For the text-containing cell, return its midpoint in (x, y) coordinate format. 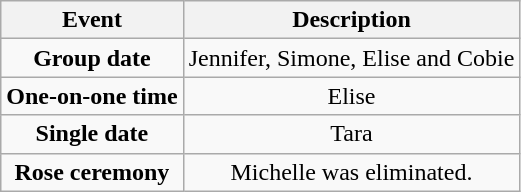
Michelle was eliminated. (352, 172)
Description (352, 20)
Group date (92, 58)
Jennifer, Simone, Elise and Cobie (352, 58)
One-on-one time (92, 96)
Tara (352, 134)
Event (92, 20)
Single date (92, 134)
Elise (352, 96)
Rose ceremony (92, 172)
